Return the [X, Y] coordinate for the center point of the cell that contains the specified text.  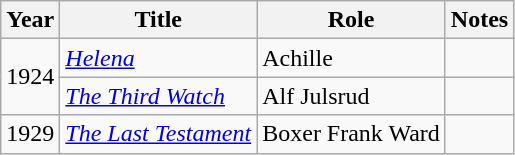
The Last Testament [158, 134]
The Third Watch [158, 96]
Title [158, 20]
Achille [352, 58]
Boxer Frank Ward [352, 134]
Helena [158, 58]
Role [352, 20]
Notes [479, 20]
Year [30, 20]
Alf Julsrud [352, 96]
1924 [30, 77]
1929 [30, 134]
